Pinpoint the cell where the given text exists, returning its (X, Y) midpoint coordinate. 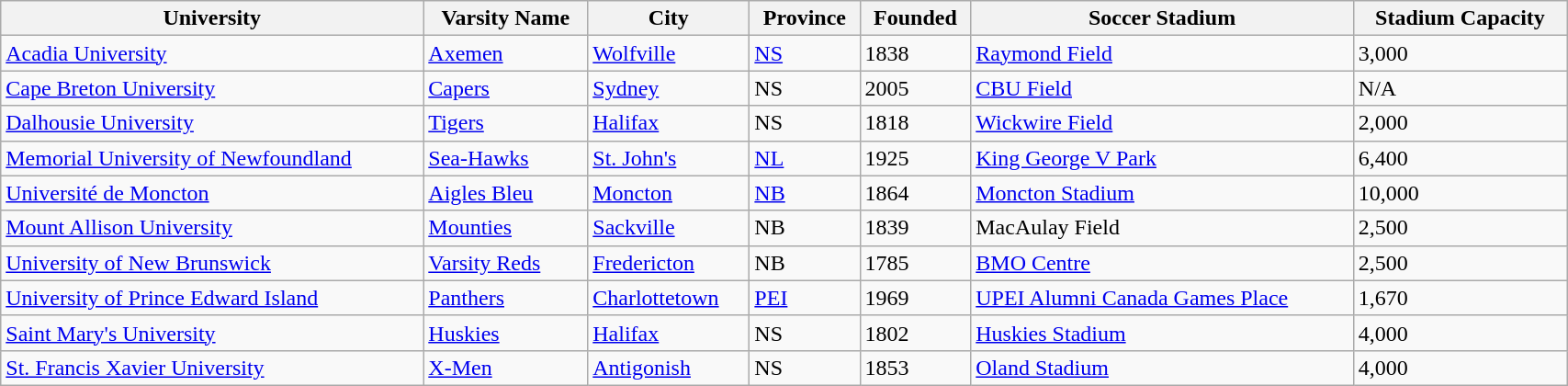
Cape Breton University (212, 88)
Aigles Bleu (505, 193)
UPEI Alumni Canada Games Place (1163, 298)
University of New Brunswick (212, 263)
Soccer Stadium (1163, 18)
Saint Mary's University (212, 333)
Moncton (669, 193)
1853 (915, 368)
1838 (915, 53)
Sea-Hawks (505, 158)
2,000 (1460, 123)
Huskies Stadium (1163, 333)
Wolfville (669, 53)
6,400 (1460, 158)
1785 (915, 263)
Varsity Reds (505, 263)
St. John's (669, 158)
MacAulay Field (1163, 228)
St. Francis Xavier University (212, 368)
University of Prince Edward Island (212, 298)
Varsity Name (505, 18)
Mounties (505, 228)
X-Men (505, 368)
PEI (805, 298)
Tigers (505, 123)
King George V Park (1163, 158)
Sackville (669, 228)
10,000 (1460, 193)
CBU Field (1163, 88)
Sydney (669, 88)
Axemen (505, 53)
Raymond Field (1163, 53)
Dalhousie University (212, 123)
Founded (915, 18)
Fredericton (669, 263)
Stadium Capacity (1460, 18)
Wickwire Field (1163, 123)
1802 (915, 333)
1,670 (1460, 298)
Université de Moncton (212, 193)
1864 (915, 193)
Acadia University (212, 53)
1969 (915, 298)
City (669, 18)
Capers (505, 88)
Memorial University of Newfoundland (212, 158)
1839 (915, 228)
Mount Allison University (212, 228)
1818 (915, 123)
Huskies (505, 333)
NL (805, 158)
Moncton Stadium (1163, 193)
1925 (915, 158)
Panthers (505, 298)
2005 (915, 88)
University (212, 18)
Charlottetown (669, 298)
3,000 (1460, 53)
Oland Stadium (1163, 368)
Antigonish (669, 368)
BMO Centre (1163, 263)
N/A (1460, 88)
Province (805, 18)
